Determine the (X, Y) coordinate at the center of the cell enclosing the given text.  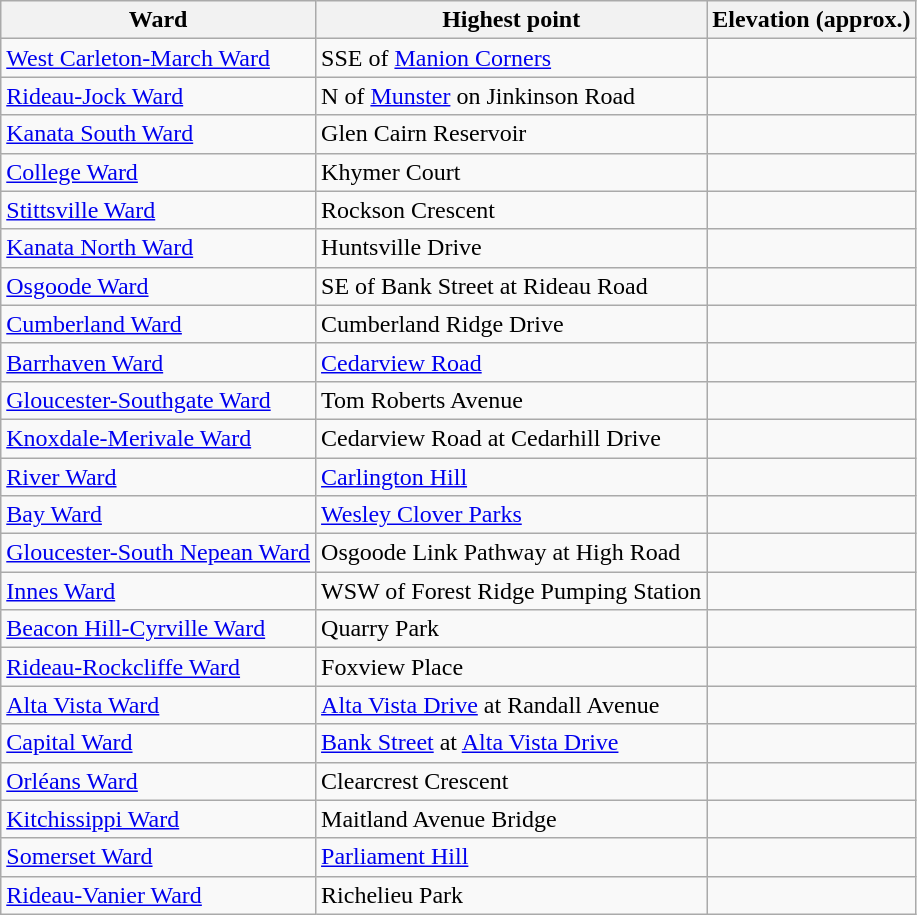
Kitchissippi Ward (158, 819)
Somerset Ward (158, 857)
Cedarview Road (512, 362)
Rideau-Jock Ward (158, 96)
SSE of Manion Corners (512, 58)
Cedarview Road at Cedarhill Drive (512, 438)
WSW of Forest Ridge Pumping Station (512, 591)
Gloucester-South Nepean Ward (158, 553)
Rockson Crescent (512, 210)
Khymer Court (512, 172)
Richelieu Park (512, 895)
West Carleton-March Ward (158, 58)
N of Munster on Jinkinson Road (512, 96)
Alta Vista Drive at Randall Avenue (512, 705)
Beacon Hill-Cyrville Ward (158, 629)
Foxview Place (512, 667)
Osgoode Ward (158, 286)
Gloucester-Southgate Ward (158, 400)
Capital Ward (158, 743)
Elevation (approx.) (812, 20)
Osgoode Link Pathway at High Road (512, 553)
Maitland Avenue Bridge (512, 819)
Quarry Park (512, 629)
SE of Bank Street at Rideau Road (512, 286)
Glen Cairn Reservoir (512, 134)
Rideau-Rockcliffe Ward (158, 667)
Parliament Hill (512, 857)
Clearcrest Crescent (512, 781)
River Ward (158, 477)
College Ward (158, 172)
Cumberland Ridge Drive (512, 324)
Rideau-Vanier Ward (158, 895)
Bay Ward (158, 515)
Alta Vista Ward (158, 705)
Kanata North Ward (158, 248)
Ward (158, 20)
Carlington Hill (512, 477)
Wesley Clover Parks (512, 515)
Innes Ward (158, 591)
Knoxdale-Merivale Ward (158, 438)
Highest point (512, 20)
Huntsville Drive (512, 248)
Stittsville Ward (158, 210)
Bank Street at Alta Vista Drive (512, 743)
Barrhaven Ward (158, 362)
Tom Roberts Avenue (512, 400)
Cumberland Ward (158, 324)
Orléans Ward (158, 781)
Kanata South Ward (158, 134)
